From the cell containing the given text, extract its center point as [x, y] coordinate. 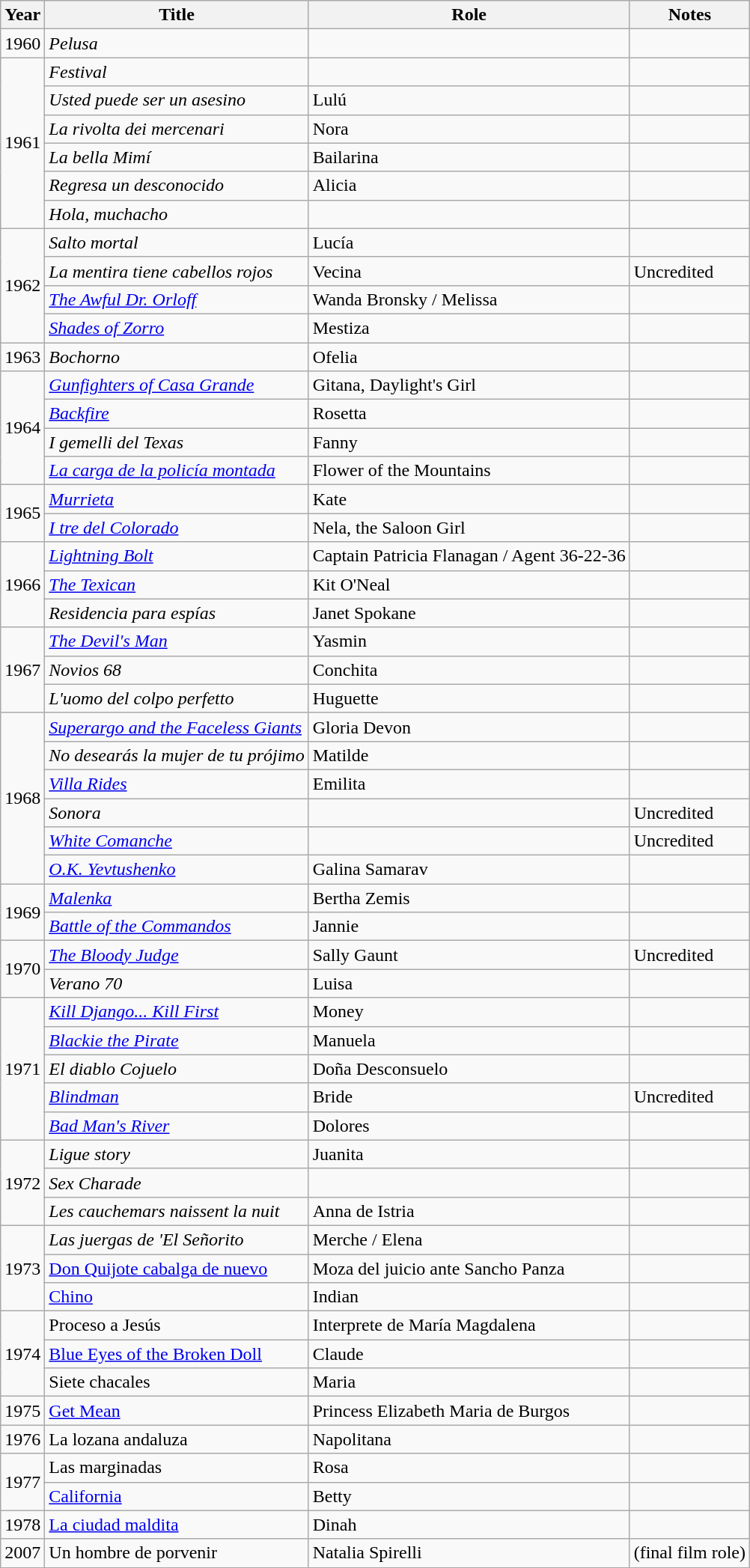
Bailarina [469, 157]
Les cauchemars naissent la nuit [177, 1211]
Interprete de María Magdalena [469, 1326]
Alicia [469, 186]
Proceso a Jesús [177, 1326]
The Awful Dr. Orloff [177, 299]
Claude [469, 1354]
La carga de la policía montada [177, 471]
Sally Gaunt [469, 955]
Get Mean [177, 1411]
No desearás la mujer de tu prójimo [177, 755]
La ciudad maldita [177, 1525]
The Devil's Man [177, 641]
I gemelli del Texas [177, 442]
2007 [22, 1553]
Ligue story [177, 1154]
California [177, 1496]
The Texican [177, 585]
O.K. Yevtushenko [177, 870]
Kill Django... Kill First [177, 1012]
La mentira tiene cabellos rojos [177, 271]
Chino [177, 1297]
I tre del Colorado [177, 528]
Vecina [469, 271]
Moza del juicio ante Sancho Panza [469, 1269]
Don Quijote cabalga de nuevo [177, 1269]
Galina Samarav [469, 870]
Residencia para espías [177, 613]
Ofelia [469, 357]
Dinah [469, 1525]
Jannie [469, 927]
Backfire [177, 414]
Sonora [177, 812]
1960 [22, 43]
Nora [469, 129]
White Comanche [177, 841]
1971 [22, 1069]
Festival [177, 72]
Natalia Spirelli [469, 1553]
1976 [22, 1439]
1973 [22, 1268]
Yasmin [469, 641]
Gloria Devon [469, 727]
1967 [22, 670]
Indian [469, 1297]
Kit O'Neal [469, 585]
Malenka [177, 898]
1978 [22, 1525]
Kate [469, 499]
Money [469, 1012]
Las juergas de 'El Señorito [177, 1239]
Princess Elizabeth Maria de Burgos [469, 1411]
La bella Mimí [177, 157]
Hola, muchacho [177, 214]
Shades of Zorro [177, 328]
Bad Man's River [177, 1126]
Rosa [469, 1468]
Lulú [469, 100]
Lightning Bolt [177, 556]
Year [22, 15]
1970 [22, 969]
Title [177, 15]
Blue Eyes of the Broken Doll [177, 1354]
Merche / Elena [469, 1239]
Luisa [469, 983]
Pelusa [177, 43]
La rivolta dei mercenari [177, 129]
Bochorno [177, 357]
Las marginadas [177, 1468]
Flower of the Mountains [469, 471]
Betty [469, 1496]
Fanny [469, 442]
Huguette [469, 698]
El diablo Cojuelo [177, 1069]
Matilde [469, 755]
Doña Desconsuelo [469, 1069]
1961 [22, 143]
Juanita [469, 1154]
La lozana andaluza [177, 1439]
Wanda Bronsky / Melissa [469, 299]
1964 [22, 428]
Siete chacales [177, 1382]
Anna de Istria [469, 1211]
1968 [22, 798]
1969 [22, 912]
Murrieta [177, 499]
Emilita [469, 784]
Bertha Zemis [469, 898]
(final film role) [689, 1553]
Superargo and the Faceless Giants [177, 727]
Salto mortal [177, 242]
Un hombre de porvenir [177, 1553]
Villa Rides [177, 784]
Verano 70 [177, 983]
Nela, the Saloon Girl [469, 528]
1975 [22, 1411]
The Bloody Judge [177, 955]
Battle of the Commandos [177, 927]
Janet Spokane [469, 613]
1972 [22, 1183]
Mestiza [469, 328]
1966 [22, 585]
Manuela [469, 1040]
Regresa un desconocido [177, 186]
1965 [22, 513]
Conchita [469, 670]
Notes [689, 15]
Dolores [469, 1126]
Blackie the Pirate [177, 1040]
Captain Patricia Flanagan / Agent 36-22-36 [469, 556]
1963 [22, 357]
Sex Charade [177, 1183]
Novios 68 [177, 670]
1977 [22, 1482]
Gitana, Daylight's Girl [469, 385]
Maria [469, 1382]
Lucía [469, 242]
Blindman [177, 1097]
Role [469, 15]
Rosetta [469, 414]
L'uomo del colpo perfetto [177, 698]
Bride [469, 1097]
1962 [22, 285]
Usted puede ser un asesino [177, 100]
1974 [22, 1354]
Napolitana [469, 1439]
Gunfighters of Casa Grande [177, 385]
